Pinpoint the cell where the given text exists, returning its [X, Y] midpoint coordinate. 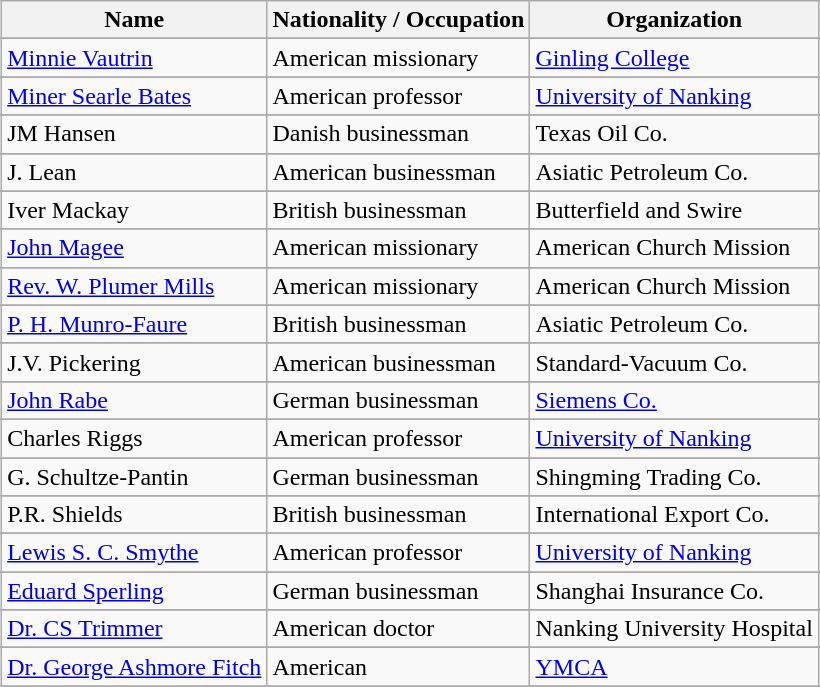
Ginling College [674, 58]
J. Lean [134, 172]
P. H. Munro-Faure [134, 324]
Shanghai Insurance Co. [674, 591]
Nanking University Hospital [674, 629]
G. Schultze-Pantin [134, 477]
Name [134, 20]
Standard-Vacuum Co. [674, 362]
Nationality / Occupation [398, 20]
Iver Mackay [134, 210]
Dr. CS Trimmer [134, 629]
Siemens Co. [674, 400]
Danish businessman [398, 134]
Rev. W. Plumer Mills [134, 286]
Dr. George Ashmore Fitch [134, 667]
YMCA [674, 667]
International Export Co. [674, 515]
Miner Searle Bates [134, 96]
Butterfield and Swire [674, 210]
American [398, 667]
J.V. Pickering [134, 362]
Charles Riggs [134, 438]
Texas Oil Co. [674, 134]
Lewis S. C. Smythe [134, 553]
John Rabe [134, 400]
Eduard Sperling [134, 591]
Organization [674, 20]
Shingming Trading Co. [674, 477]
American doctor [398, 629]
Minnie Vautrin [134, 58]
JM Hansen [134, 134]
John Magee [134, 248]
P.R. Shields [134, 515]
